From the cell containing the given text, extract its center point as (x, y) coordinate. 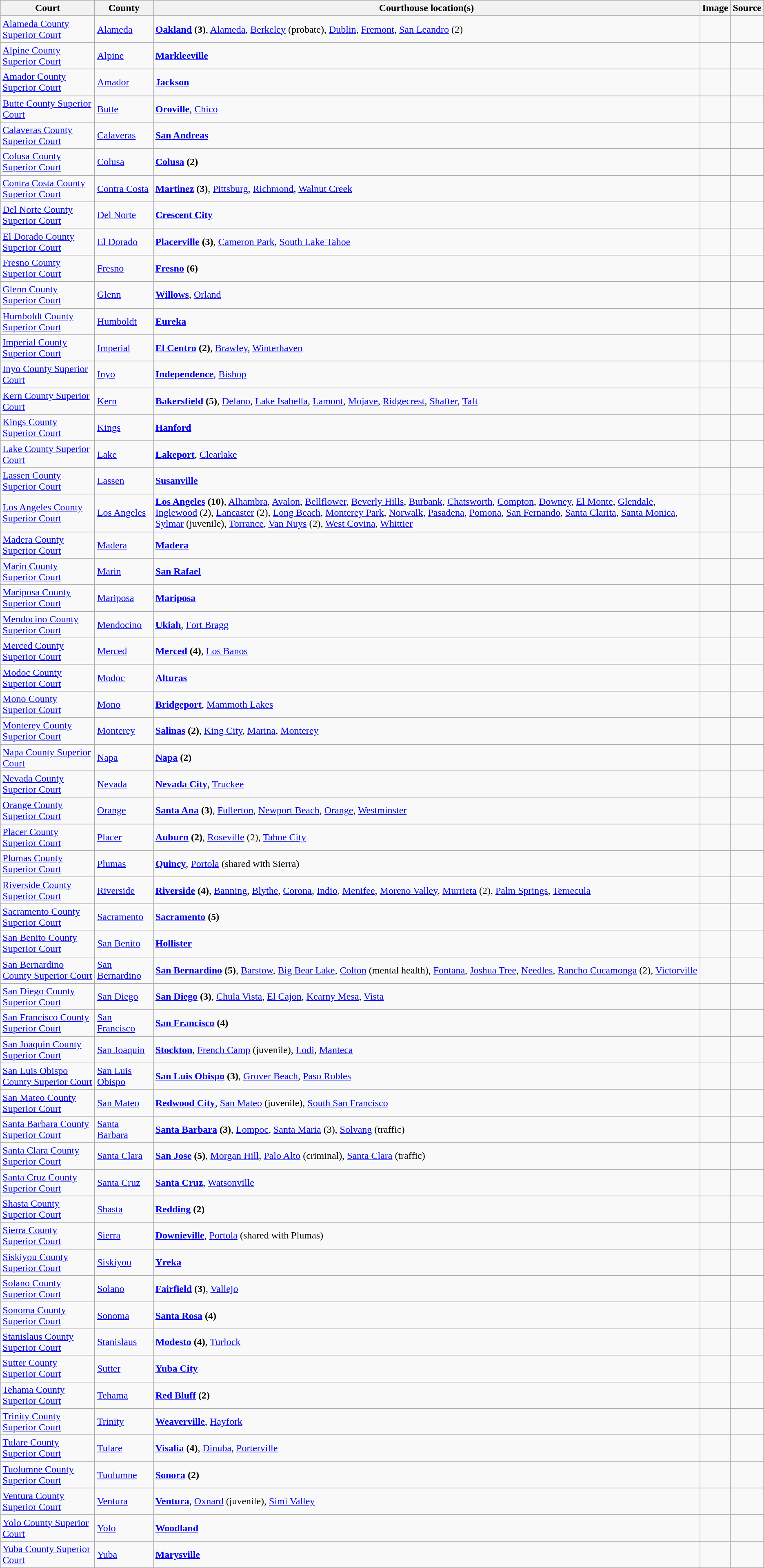
Sutter (124, 1369)
Colusa (2) (426, 162)
Napa (2) (426, 757)
Santa Clara (124, 1156)
San Diego (3), Chula Vista, El Cajon, Kearny Mesa, Vista (426, 996)
Hanford (426, 428)
Modoc (124, 678)
Eureka (426, 321)
Stanislaus County Superior Court (48, 1342)
Nevada City, Truckee (426, 784)
Imperial County Superior Court (48, 348)
Martinez (3), Pittsburg, Richmond, Walnut Creek (426, 189)
County (124, 8)
Lassen County Superior Court (48, 481)
San Joaquin (124, 1049)
Ventura County Superior Court (48, 1501)
Tulare County Superior Court (48, 1448)
Yreka (426, 1263)
Plumas (124, 864)
Merced County Superior Court (48, 651)
San Benito (124, 943)
San Luis Obispo (124, 1076)
Kern County Superior Court (48, 401)
Humboldt (124, 321)
Alpine County Superior Court (48, 56)
Yolo County Superior Court (48, 1528)
Santa Cruz County Superior Court (48, 1183)
Santa Ana (3), Fullerton, Newport Beach, Orange, Westminster (426, 811)
Jackson (426, 82)
Oakland (3), Alameda, Berkeley (probate), Dublin, Fremont, San Leandro (2) (426, 29)
Merced (124, 651)
El Dorado (124, 242)
Yuba (124, 1554)
Riverside (124, 890)
Tulare (124, 1448)
Inyo County Superior Court (48, 375)
San Francisco (4) (426, 1023)
Placerville (3), Cameron Park, South Lake Tahoe (426, 242)
Bakersfield (5), Delano, Lake Isabella, Lamont, Mojave, Ridgecrest, Shafter, Taft (426, 401)
Woodland (426, 1528)
Willows, Orland (426, 295)
Amador (124, 82)
Tehama (124, 1395)
Tuolumne County Superior Court (48, 1475)
Marin County Superior Court (48, 572)
Riverside County Superior Court (48, 890)
Yuba City (426, 1369)
San Mateo (124, 1102)
Sierra County Superior Court (48, 1236)
Mendocino (124, 625)
Fresno (6) (426, 268)
Nevada (124, 784)
Sierra (124, 1236)
Trinity (124, 1422)
Santa Barbara County Superior Court (48, 1129)
Yuba County Superior Court (48, 1554)
San Diego County Superior Court (48, 996)
Bridgeport, Mammoth Lakes (426, 704)
Monterey (124, 731)
San Benito County Superior Court (48, 943)
Visalia (4), Dinuba, Porterville (426, 1448)
Santa Rosa (4) (426, 1316)
Glenn County Superior Court (48, 295)
Colusa (124, 162)
Redwood City, San Mateo (juvenile), South San Francisco (426, 1102)
Sacramento (5) (426, 917)
Courthouse location(s) (426, 8)
Source (747, 8)
Inyo (124, 375)
Marysville (426, 1554)
Madera County Superior Court (48, 545)
Santa Cruz, Watsonville (426, 1183)
Kings (124, 428)
San Rafael (426, 572)
Kings County Superior Court (48, 428)
Crescent City (426, 215)
Susanville (426, 481)
Sutter County Superior Court (48, 1369)
Quincy, Portola (shared with Sierra) (426, 864)
Shasta (124, 1209)
Napa (124, 757)
Solano (124, 1289)
Lakeport, Clearlake (426, 454)
Glenn (124, 295)
El Dorado County Superior Court (48, 242)
Alameda (124, 29)
San Joaquin County Superior Court (48, 1049)
Weaverville, Hayfork (426, 1422)
Butte (124, 109)
Fairfield (3), Vallejo (426, 1289)
San Luis Obispo County Superior Court (48, 1076)
Stanislaus (124, 1342)
Contra Costa (124, 189)
Redding (2) (426, 1209)
San Andreas (426, 136)
Markleeville (426, 56)
Ukiah, Fort Bragg (426, 625)
Shasta County Superior Court (48, 1209)
Modoc County Superior Court (48, 678)
Trinity County Superior Court (48, 1422)
Plumas County Superior Court (48, 864)
Santa Clara County Superior Court (48, 1156)
Orange (124, 811)
Calaveras (124, 136)
Monterey County Superior Court (48, 731)
San Bernardino (124, 970)
Sacramento County Superior Court (48, 917)
Kern (124, 401)
Placer County Superior Court (48, 837)
Contra Costa County Superior Court (48, 189)
Oroville, Chico (426, 109)
Imperial (124, 348)
Yolo (124, 1528)
Del Norte County Superior Court (48, 215)
El Centro (2), Brawley, Winterhaven (426, 348)
Solano County Superior Court (48, 1289)
Court (48, 8)
Hollister (426, 943)
Siskiyou County Superior Court (48, 1263)
Los Angeles County Superior Court (48, 513)
Merced (4), Los Banos (426, 651)
San Mateo County Superior Court (48, 1102)
Mono County Superior Court (48, 704)
Downieville, Portola (shared with Plumas) (426, 1236)
Mariposa County Superior Court (48, 598)
Santa Barbara (124, 1129)
Tehama County Superior Court (48, 1395)
Butte County Superior Court (48, 109)
Nevada County Superior Court (48, 784)
San Francisco (124, 1023)
San Bernardino County Superior Court (48, 970)
Sonora (2) (426, 1475)
Sonoma County Superior Court (48, 1316)
San Diego (124, 996)
Alameda County Superior Court (48, 29)
Sacramento (124, 917)
Calaveras County Superior Court (48, 136)
Tuolumne (124, 1475)
Napa County Superior Court (48, 757)
Stockton, French Camp (juvenile), Lodi, Manteca (426, 1049)
Los Angeles (124, 513)
Image (715, 8)
Placer (124, 837)
Auburn (2), Roseville (2), Tahoe City (426, 837)
Modesto (4), Turlock (426, 1342)
Lake (124, 454)
Independence, Bishop (426, 375)
Santa Cruz (124, 1183)
Ventura (124, 1501)
Humboldt County Superior Court (48, 321)
Alpine (124, 56)
Ventura, Oxnard (juvenile), Simi Valley (426, 1501)
Marin (124, 572)
Riverside (4), Banning, Blythe, Corona, Indio, Menifee, Moreno Valley, Murrieta (2), Palm Springs, Temecula (426, 890)
Del Norte (124, 215)
Orange County Superior Court (48, 811)
San Francisco County Superior Court (48, 1023)
Lassen (124, 481)
Alturas (426, 678)
San Bernardino (5), Barstow, Big Bear Lake, Colton (mental health), Fontana, Joshua Tree, Needles, Rancho Cucamonga (2), Victorville (426, 970)
Fresno County Superior Court (48, 268)
Siskiyou (124, 1263)
Mono (124, 704)
Red Bluff (2) (426, 1395)
Mendocino County Superior Court (48, 625)
San Luis Obispo (3), Grover Beach, Paso Robles (426, 1076)
Fresno (124, 268)
Lake County Superior Court (48, 454)
San Jose (5), Morgan Hill, Palo Alto (criminal), Santa Clara (traffic) (426, 1156)
Amador County Superior Court (48, 82)
Colusa County Superior Court (48, 162)
Santa Barbara (3), Lompoc, Santa Maria (3), Solvang (traffic) (426, 1129)
Sonoma (124, 1316)
Salinas (2), King City, Marina, Monterey (426, 731)
